Identify which cell holds the provided text, then report its (x, y) central coordinate. 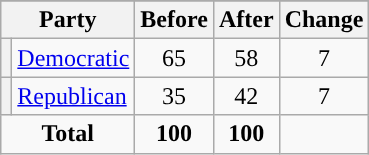
65 (174, 58)
Party (68, 20)
Change (324, 20)
Republican (74, 96)
After (246, 20)
35 (174, 96)
58 (246, 58)
Democratic (74, 58)
Before (174, 20)
42 (246, 96)
Total (68, 134)
